Capture the cell that displays the provided text and extract its (X, Y) central coordinate. 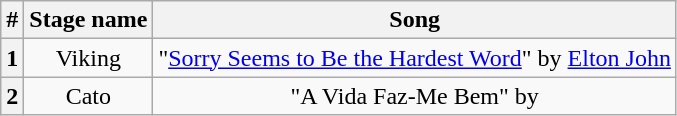
Song (415, 20)
"Sorry Seems to Be the Hardest Word" by Elton John (415, 58)
Stage name (88, 20)
2 (12, 96)
# (12, 20)
"A Vida Faz-Me Bem" by (415, 96)
Viking (88, 58)
1 (12, 58)
Cato (88, 96)
